Scan for the cell matching the given text and deliver its [X, Y] coordinate at center. 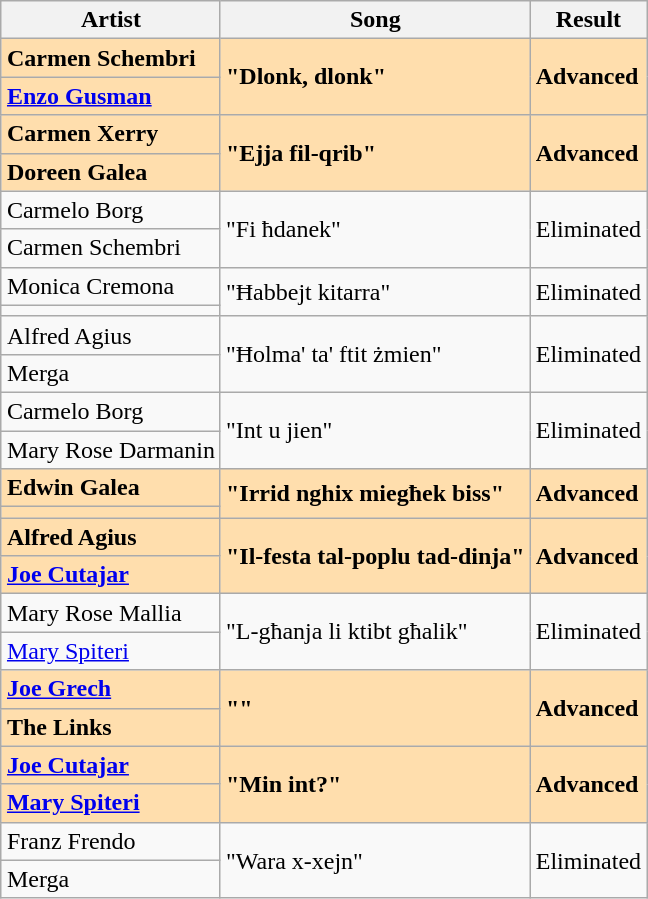
"Fi ħdanek" [375, 229]
Monica Cremona [110, 286]
Franz Frendo [110, 841]
"Ħabbejt kitarra" [375, 292]
Enzo Gusman [110, 96]
"Ħolma' ta' ftit żmien" [375, 354]
Doreen Galea [110, 172]
Result [588, 20]
Joe Grech [110, 689]
Artist [110, 20]
"L-għanja li ktibt għalik" [375, 632]
Edwin Galea [110, 488]
"Min int?" [375, 784]
The Links [110, 727]
"Int u jien" [375, 430]
Carmen Xerry [110, 134]
Mary Rose Darmanin [110, 449]
"" [375, 708]
"Irrid nghix miegħek biss" [375, 494]
"Il-festa tal-poplu tad-dinja" [375, 556]
Mary Rose Mallia [110, 613]
"Wara x-xejn" [375, 860]
"Ejja fil-qrib" [375, 153]
Song [375, 20]
"Dlonk, dlonk" [375, 77]
